Output the [X, Y] coordinate of the center of the cell containing the given text.  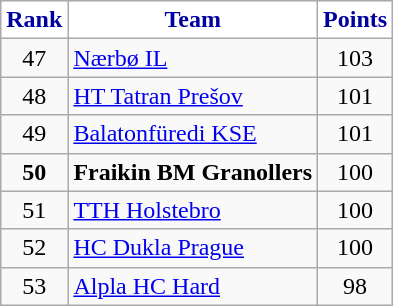
Balatonfüredi KSE [193, 134]
HT Tatran Prešov [193, 96]
48 [34, 96]
HC Dukla Prague [193, 248]
Rank [34, 20]
TTH Holstebro [193, 210]
52 [34, 248]
53 [34, 286]
98 [356, 286]
50 [34, 172]
Nærbø IL [193, 58]
Fraikin BM Granollers [193, 172]
Points [356, 20]
Team [193, 20]
49 [34, 134]
103 [356, 58]
51 [34, 210]
47 [34, 58]
Alpla HC Hard [193, 286]
